Find where the given text appears and provide that cell's center as [X, Y] coordinate. 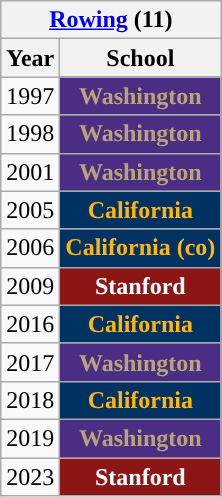
2017 [30, 362]
2005 [30, 210]
2019 [30, 438]
2016 [30, 324]
1997 [30, 96]
School [140, 58]
California (co) [140, 248]
2023 [30, 477]
2001 [30, 172]
2006 [30, 248]
2009 [30, 286]
2018 [30, 400]
Rowing (11) [111, 20]
1998 [30, 134]
Year [30, 58]
